Search for the cell housing the specified text and yield its (x, y) center coordinate. 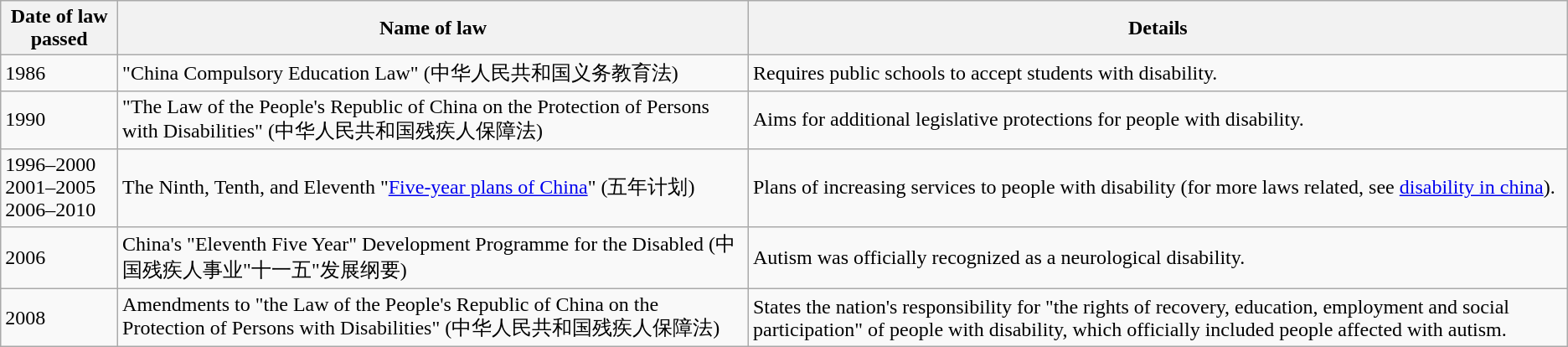
2006 (59, 257)
China's "Eleventh Five Year" Development Programme for the Disabled (中国残疾人事业"十一五"发展纲要) (434, 257)
The Ninth, Tenth, and Eleventh "Five-year plans of China" (五年计划) (434, 188)
1990 (59, 120)
Name of law (434, 28)
Autism was officially recognized as a neurological disability. (1158, 257)
"The Law of the People's Republic of China on the Protection of Persons with Disabilities" (中华人民共和国残疾人保障法) (434, 120)
Aims for additional legislative protections for people with disability. (1158, 120)
Requires public schools to accept students with disability. (1158, 74)
"China Compulsory Education Law" (中华人民共和国义务教育法) (434, 74)
1996–20002001–20052006–2010 (59, 188)
Plans of increasing services to people with disability (for more laws related, see disability in china). (1158, 188)
Details (1158, 28)
Date of law passed (59, 28)
1986 (59, 74)
Amendments to "the Law of the People's Republic of China on the Protection of Persons with Disabilities" (中华人民共和国残疾人保障法) (434, 318)
2008 (59, 318)
